Capture the cell that displays the provided text and extract its (x, y) central coordinate. 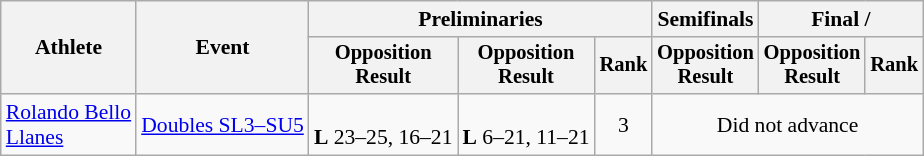
Semifinals (706, 19)
Final / (841, 19)
Event (222, 48)
Did not advance (788, 124)
Athlete (68, 48)
Doubles SL3–SU5 (222, 124)
L 23–25, 16–21 (384, 124)
Preliminaries (480, 19)
3 (624, 124)
Rolando Bello Llanes (68, 124)
L 6–21, 11–21 (526, 124)
